Capture the cell that displays the provided text and extract its [X, Y] central coordinate. 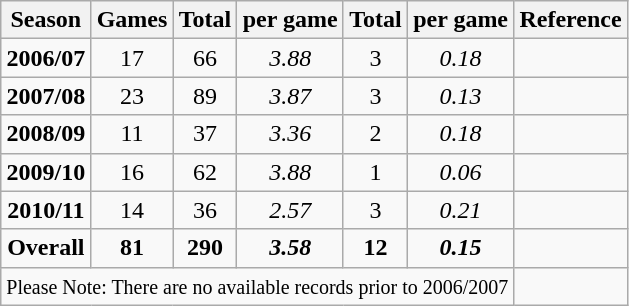
0.21 [460, 210]
36 [205, 210]
0.15 [460, 248]
23 [132, 96]
Please Note: There are no available records prior to 2006/2007 [258, 286]
0.13 [460, 96]
14 [132, 210]
16 [132, 172]
2007/08 [46, 96]
2.57 [290, 210]
17 [132, 58]
Reference [570, 20]
37 [205, 134]
81 [132, 248]
3.36 [290, 134]
3.87 [290, 96]
2 [375, 134]
2006/07 [46, 58]
89 [205, 96]
2009/10 [46, 172]
Overall [46, 248]
0.06 [460, 172]
2008/09 [46, 134]
62 [205, 172]
2010/11 [46, 210]
11 [132, 134]
3.58 [290, 248]
290 [205, 248]
Games [132, 20]
66 [205, 58]
1 [375, 172]
12 [375, 248]
Season [46, 20]
